Search for the cell housing the specified text and yield its (X, Y) center coordinate. 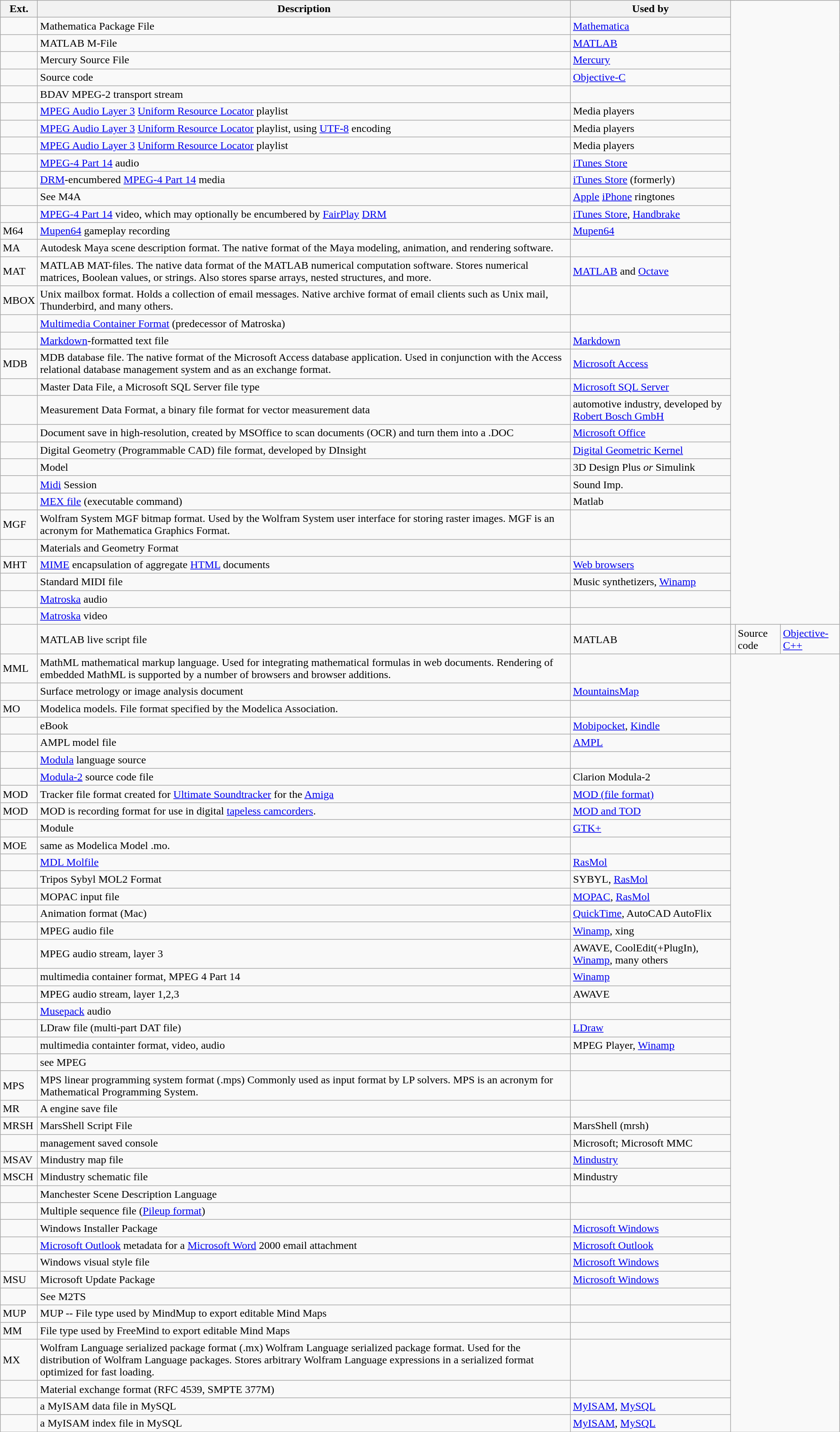
Measurement Data Format, a binary file format for vector measurement data (304, 410)
RasMol (650, 863)
MAT (19, 271)
SYBYL, RasMol (650, 880)
BDAV MPEG-2 transport stream (304, 94)
MSAV (19, 1160)
Musepack audio (304, 1011)
Microsoft; Microsoft MMC (650, 1143)
AMPL (650, 743)
LDraw file (multi-part DAT file) (304, 1028)
Tracker file format created for Ultimate Soundtracker for the Amiga (304, 794)
MPEG audio stream, layer 1,2,3 (304, 994)
Multiple sequence file (Pileup format) (304, 1211)
MarsShell Script File (304, 1125)
MSU (19, 1279)
MPEG Audio Layer 3 Uniform Resource Locator playlist, using UTF-8 encoding (304, 128)
MR (19, 1108)
MPEG Player, Winamp (650, 1045)
Mobipocket, Kindle (650, 726)
Music synthetizers, Winamp (650, 582)
MOD and TOD (650, 811)
MarsShell (mrsh) (650, 1125)
Standard MIDI file (304, 582)
MX (19, 1360)
MM (19, 1331)
Midi Session (304, 484)
MDL Molfile (304, 863)
Materials and Geometry Format (304, 548)
Digital Geometry (Programmable CAD) file format, developed by DInsight (304, 450)
Matlab (650, 501)
AMPL model file (304, 743)
MATLAB and Octave (650, 271)
Ext. (19, 9)
iTunes Store (650, 162)
Mindustry map file (304, 1160)
Objective-C (650, 77)
MPS linear programming system format (.mps) Commonly used as input format by LP solvers. MPS is an acronym for Mathematical Programming System. (304, 1085)
AWAVE, CoolEdit(+PlugIn), Winamp, many others (650, 954)
Windows visual style file (304, 1262)
Mathematica Package File (304, 26)
Material exchange format (RFC 4539, SMPTE 377M) (304, 1389)
Markdown (650, 341)
See M2TS (304, 1296)
Clarion Modula-2 (650, 777)
Digital Geometric Kernel (650, 450)
eBook (304, 726)
GTK+ (650, 828)
Objective-C++ (810, 639)
multimedia container format, MPEG 4 Part 14 (304, 977)
Microsoft Outlook (650, 1245)
Mathematica (650, 26)
Windows Installer Package (304, 1228)
MGF (19, 524)
multimedia containter format, video, audio (304, 1045)
Module (304, 828)
AWAVE (650, 994)
Microsoft Update Package (304, 1279)
Sound Imp. (650, 484)
QuickTime, AutoCAD AutoFlix (650, 914)
Apple iPhone ringtones (650, 197)
MUP -- File type used by MindMup to export editable Mind Maps (304, 1314)
Master Data File, a Microsoft SQL Server file type (304, 387)
a MyISAM data file in MySQL (304, 1406)
MOD is recording format for use in digital tapeless camcorders. (304, 811)
MSCH (19, 1177)
Winamp, xing (650, 931)
Modula-2 source code file (304, 777)
Mindustry schematic file (304, 1177)
Mupen64 gameplay recording (304, 231)
MEX file (executable command) (304, 501)
MOD (file format) (650, 794)
Manchester Scene Description Language (304, 1194)
Tripos Sybyl MOL2 Format (304, 880)
DRM-encumbered MPEG-4 Part 14 media (304, 180)
Document save in high-resolution, created by MSOffice to scan documents (OCR) and turn them into a .DOC (304, 433)
MountainsMap (650, 692)
MA (19, 248)
M64 (19, 231)
Unix mailbox format. Holds a collection of email messages. Native archive format of email clients such as Unix mail, Thunderbird, and many others. (304, 301)
MRSH (19, 1125)
MDB (19, 363)
Modula language source (304, 760)
MPEG-4 Part 14 audio (304, 162)
MOPAC input file (304, 897)
MBOX (19, 301)
See M4A (304, 197)
Microsoft Outlook metadata for a Microsoft Word 2000 email attachment (304, 1245)
Microsoft Access (650, 363)
MIME encapsulation of aggregate HTML documents (304, 565)
MPEG-4 Part 14 video, which may optionally be encumbered by FairPlay DRM (304, 214)
Matroska audio (304, 599)
iTunes Store, Handbrake (650, 214)
Used by (650, 9)
Mercury Source File (304, 60)
LDraw (650, 1028)
Surface metrology or image analysis document (304, 692)
File type used by FreeMind to export editable Mind Maps (304, 1331)
MPS (19, 1085)
Microsoft SQL Server (650, 387)
Autodesk Maya scene description format. The native format of the Maya modeling, animation, and rendering software. (304, 248)
a MyISAM index file in MySQL (304, 1423)
MOE (19, 845)
MATLAB live script file (304, 639)
MATLAB M-File (304, 43)
Microsoft Office (650, 433)
MHT (19, 565)
Matroska video (304, 616)
automotive industry, developed by Robert Bosch GmbH (650, 410)
see MPEG (304, 1062)
Markdown-formatted text file (304, 341)
MUP (19, 1314)
MO (19, 709)
Web browsers (650, 565)
Animation format (Mac) (304, 914)
iTunes Store (formerly) (650, 180)
MOPAC, RasMol (650, 897)
Winamp (650, 977)
A engine save file (304, 1108)
Mercury (650, 60)
Model (304, 467)
same as Modelica Model .mo. (304, 845)
MML (19, 669)
Description (304, 9)
MPEG audio stream, layer 3 (304, 954)
Modelica models. File format specified by the Modelica Association. (304, 709)
Multimedia Container Format (predecessor of Matroska) (304, 324)
3D Design Plus or Simulink (650, 467)
Mupen64 (650, 231)
MPEG audio file (304, 931)
management saved console (304, 1143)
